Provide the (X, Y) coordinate of the cell's center where the given text is located.  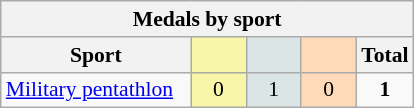
Medals by sport (208, 19)
Total (384, 55)
Military pentathlon (96, 90)
Sport (96, 55)
